From the cell containing the given text, extract its center point as [X, Y] coordinate. 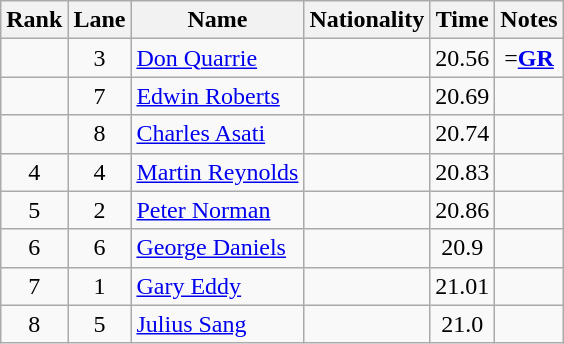
3 [100, 58]
Rank [34, 20]
Peter Norman [218, 210]
21.0 [462, 324]
Nationality [367, 20]
Martin Reynolds [218, 172]
2 [100, 210]
20.56 [462, 58]
Gary Eddy [218, 286]
Julius Sang [218, 324]
Name [218, 20]
Lane [100, 20]
21.01 [462, 286]
Don Quarrie [218, 58]
Edwin Roberts [218, 96]
20.69 [462, 96]
George Daniels [218, 248]
1 [100, 286]
=GR [529, 58]
20.9 [462, 248]
20.83 [462, 172]
Charles Asati [218, 134]
20.74 [462, 134]
Time [462, 20]
Notes [529, 20]
20.86 [462, 210]
